Provide the [X, Y] coordinate of the cell's center where the given text is located.  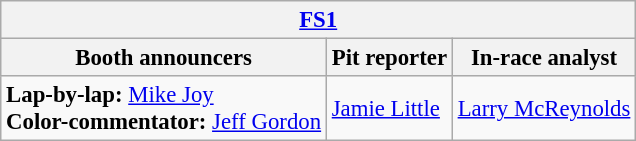
Jamie Little [389, 108]
Pit reporter [389, 58]
Larry McReynolds [544, 108]
FS1 [318, 20]
In-race analyst [544, 58]
Booth announcers [164, 58]
Lap-by-lap: Mike JoyColor-commentator: Jeff Gordon [164, 108]
